From the cell containing the given text, extract its center point as (X, Y) coordinate. 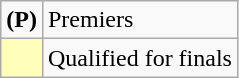
Premiers (140, 20)
(P) (22, 20)
Qualified for finals (140, 58)
